For the text-containing cell, return its midpoint in (x, y) coordinate format. 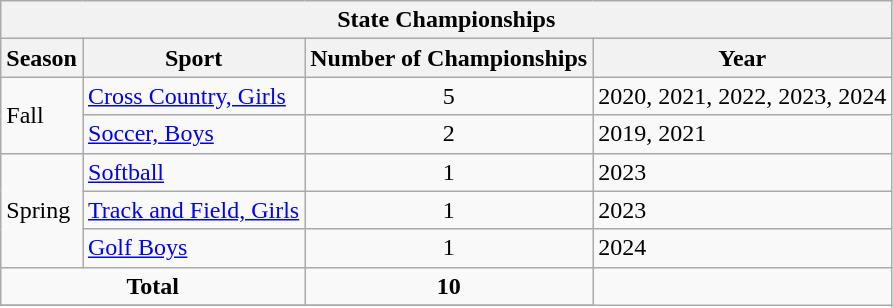
2020, 2021, 2022, 2023, 2024 (742, 96)
Track and Field, Girls (193, 210)
Softball (193, 172)
2 (449, 134)
Cross Country, Girls (193, 96)
Fall (42, 115)
Number of Championships (449, 58)
Spring (42, 210)
Sport (193, 58)
Total (153, 286)
Golf Boys (193, 248)
5 (449, 96)
Soccer, Boys (193, 134)
2024 (742, 248)
Year (742, 58)
Season (42, 58)
State Championships (446, 20)
10 (449, 286)
2019, 2021 (742, 134)
